Search for the cell housing the specified text and yield its (x, y) center coordinate. 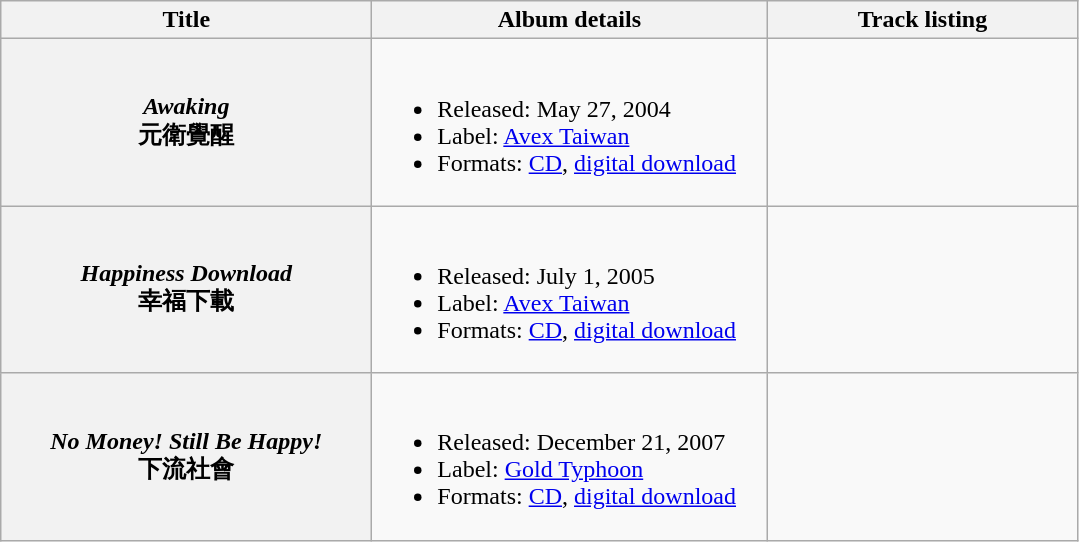
No Money! Still Be Happy! 下流社會 (186, 456)
Released: July 1, 2005Label: Avex TaiwanFormats: CD, digital download (570, 290)
Album details (570, 20)
Released: December 21, 2007Label: Gold TyphoonFormats: CD, digital download (570, 456)
Title (186, 20)
Track listing (922, 20)
Awaking 元衛覺醒 (186, 122)
Happiness Download 幸福下載 (186, 290)
Released: May 27, 2004Label: Avex TaiwanFormats: CD, digital download (570, 122)
